Pinpoint the cell where the given text exists, returning its (X, Y) midpoint coordinate. 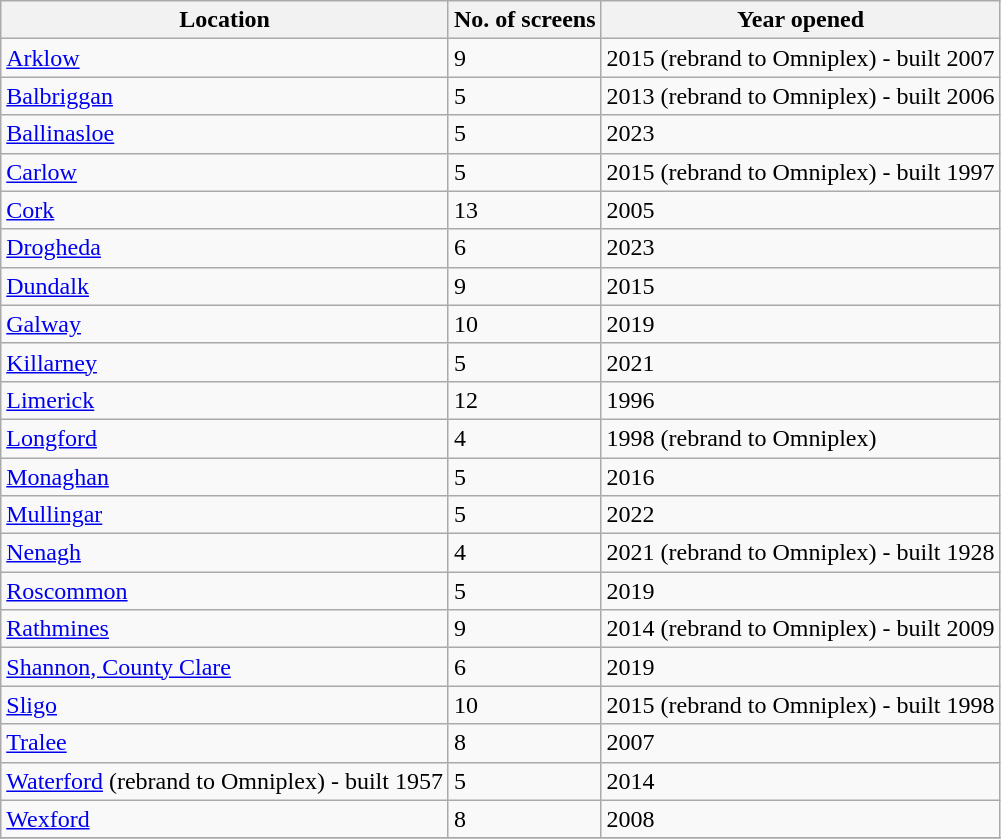
Mullingar (225, 515)
Dundalk (225, 286)
2007 (800, 743)
1998 (rebrand to Omniplex) (800, 438)
Balbriggan (225, 96)
Waterford (rebrand to Omniplex) - built 1957 (225, 781)
Rathmines (225, 629)
2008 (800, 819)
Carlow (225, 172)
2014 (800, 781)
2015 (rebrand to Omniplex) - built 1997 (800, 172)
13 (524, 210)
2021 (800, 362)
Tralee (225, 743)
Sligo (225, 705)
Roscommon (225, 591)
2016 (800, 477)
No. of screens (524, 20)
2015 (800, 286)
Drogheda (225, 248)
Longford (225, 438)
Cork (225, 210)
2014 (rebrand to Omniplex) - built 2009 (800, 629)
Arklow (225, 58)
Nenagh (225, 553)
Shannon, County Clare (225, 667)
Wexford (225, 819)
2015 (rebrand to Omniplex) - built 2007 (800, 58)
Location (225, 20)
Killarney (225, 362)
2022 (800, 515)
2015 (rebrand to Omniplex) - built 1998 (800, 705)
12 (524, 400)
Galway (225, 324)
Year opened (800, 20)
2021 (rebrand to Omniplex) - built 1928 (800, 553)
Ballinasloe (225, 134)
1996 (800, 400)
Limerick (225, 400)
2013 (rebrand to Omniplex) - built 2006 (800, 96)
2005 (800, 210)
Monaghan (225, 477)
